Search for the cell housing the specified text and yield its (x, y) center coordinate. 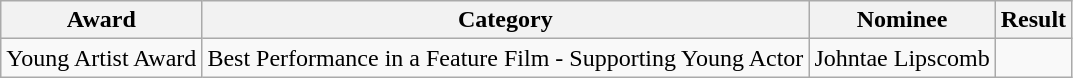
Young Artist Award (102, 58)
Award (102, 20)
Best Performance in a Feature Film - Supporting Young Actor (506, 58)
Result (1033, 20)
Nominee (902, 20)
Category (506, 20)
Johntae Lipscomb (902, 58)
